Capture the cell that displays the provided text and extract its [X, Y] central coordinate. 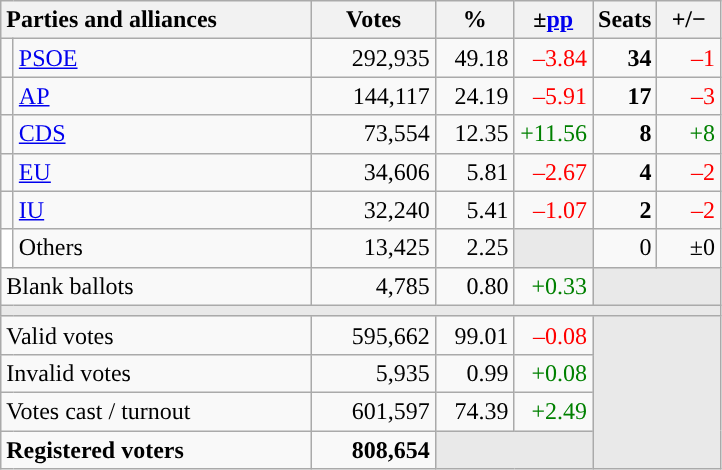
–1 [689, 58]
808,654 [374, 449]
5.81 [474, 172]
–5.91 [554, 96]
IU [162, 210]
AP [162, 96]
8 [624, 134]
0 [624, 248]
–0.08 [554, 335]
±0 [689, 248]
–2.67 [554, 172]
4,785 [374, 286]
74.39 [474, 411]
17 [624, 96]
% [474, 20]
5,935 [374, 373]
13,425 [374, 248]
–1.07 [554, 210]
34,606 [374, 172]
595,662 [374, 335]
Others [162, 248]
+0.33 [554, 286]
+8 [689, 134]
73,554 [374, 134]
CDS [162, 134]
–3.84 [554, 58]
Registered voters [156, 449]
+0.08 [554, 373]
32,240 [374, 210]
12.35 [474, 134]
+/− [689, 20]
±pp [554, 20]
Blank ballots [156, 286]
601,597 [374, 411]
2.25 [474, 248]
0.99 [474, 373]
99.01 [474, 335]
Votes cast / turnout [156, 411]
+2.49 [554, 411]
24.19 [474, 96]
Parties and alliances [156, 20]
49.18 [474, 58]
EU [162, 172]
4 [624, 172]
PSOE [162, 58]
Valid votes [156, 335]
+11.56 [554, 134]
292,935 [374, 58]
5.41 [474, 210]
144,117 [374, 96]
Invalid votes [156, 373]
Votes [374, 20]
–3 [689, 96]
0.80 [474, 286]
Seats [624, 20]
2 [624, 210]
34 [624, 58]
